Identify which cell holds the provided text, then report its [X, Y] central coordinate. 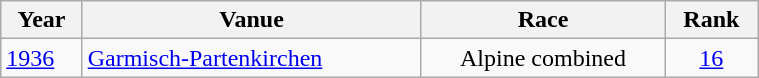
Year [42, 20]
Vanue [252, 20]
Race [543, 20]
1936 [42, 58]
Alpine combined [543, 58]
16 [712, 58]
Rank [712, 20]
Garmisch-Partenkirchen [252, 58]
